Locate the cell with the specified text and output its [X, Y] center coordinate. 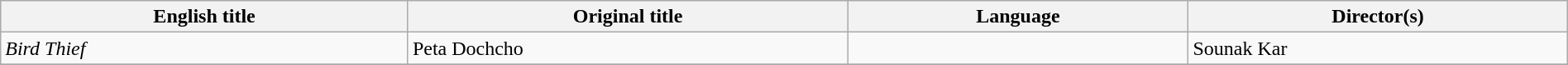
English title [205, 17]
Director(s) [1378, 17]
Bird Thief [205, 48]
Language [1018, 17]
Sounak Kar [1378, 48]
Original title [628, 17]
Peta Dochcho [628, 48]
